Return [x, y] of the center of cell containing provided text 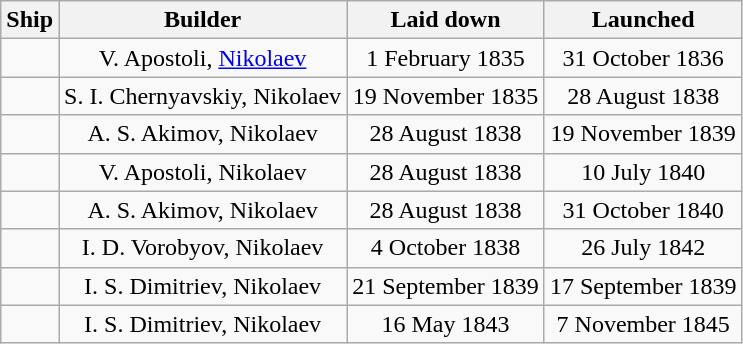
S. I. Chernyavskiy, Nikolaev [203, 96]
17 September 1839 [643, 286]
Ship [30, 20]
16 May 1843 [446, 324]
Builder [203, 20]
Laid down [446, 20]
26 July 1842 [643, 248]
21 September 1839 [446, 286]
I. D. Vorobyov, Nikolaev [203, 248]
19 November 1839 [643, 134]
4 October 1838 [446, 248]
7 November 1845 [643, 324]
Launched [643, 20]
31 October 1836 [643, 58]
1 February 1835 [446, 58]
31 October 1840 [643, 210]
10 July 1840 [643, 172]
19 November 1835 [446, 96]
